Search for the cell housing the specified text and yield its [x, y] center coordinate. 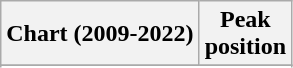
Peakposition [245, 34]
Chart (2009-2022) [100, 34]
